Identify which cell holds the provided text, then report its [x, y] central coordinate. 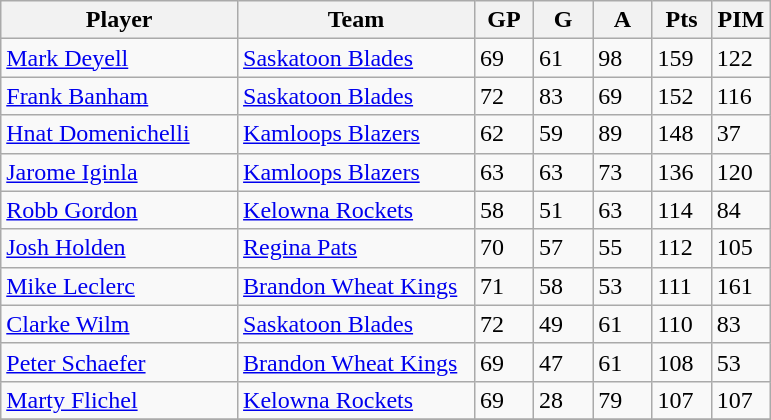
A [622, 20]
Jarome Iginla [120, 172]
111 [682, 286]
Robb Gordon [120, 210]
Team [356, 20]
152 [682, 96]
122 [740, 58]
136 [682, 172]
70 [504, 248]
51 [564, 210]
62 [504, 134]
55 [622, 248]
108 [682, 362]
Player [120, 20]
49 [564, 324]
Clarke Wilm [120, 324]
Frank Banham [120, 96]
37 [740, 134]
114 [682, 210]
105 [740, 248]
98 [622, 58]
Pts [682, 20]
PIM [740, 20]
59 [564, 134]
Marty Flichel [120, 400]
79 [622, 400]
148 [682, 134]
Mike Leclerc [120, 286]
110 [682, 324]
47 [564, 362]
161 [740, 286]
Mark Deyell [120, 58]
Peter Schaefer [120, 362]
116 [740, 96]
Hnat Domenichelli [120, 134]
G [564, 20]
89 [622, 134]
73 [622, 172]
57 [564, 248]
112 [682, 248]
120 [740, 172]
Regina Pats [356, 248]
71 [504, 286]
159 [682, 58]
84 [740, 210]
Josh Holden [120, 248]
GP [504, 20]
28 [564, 400]
